Pinpoint the cell where the given text exists, returning its [X, Y] midpoint coordinate. 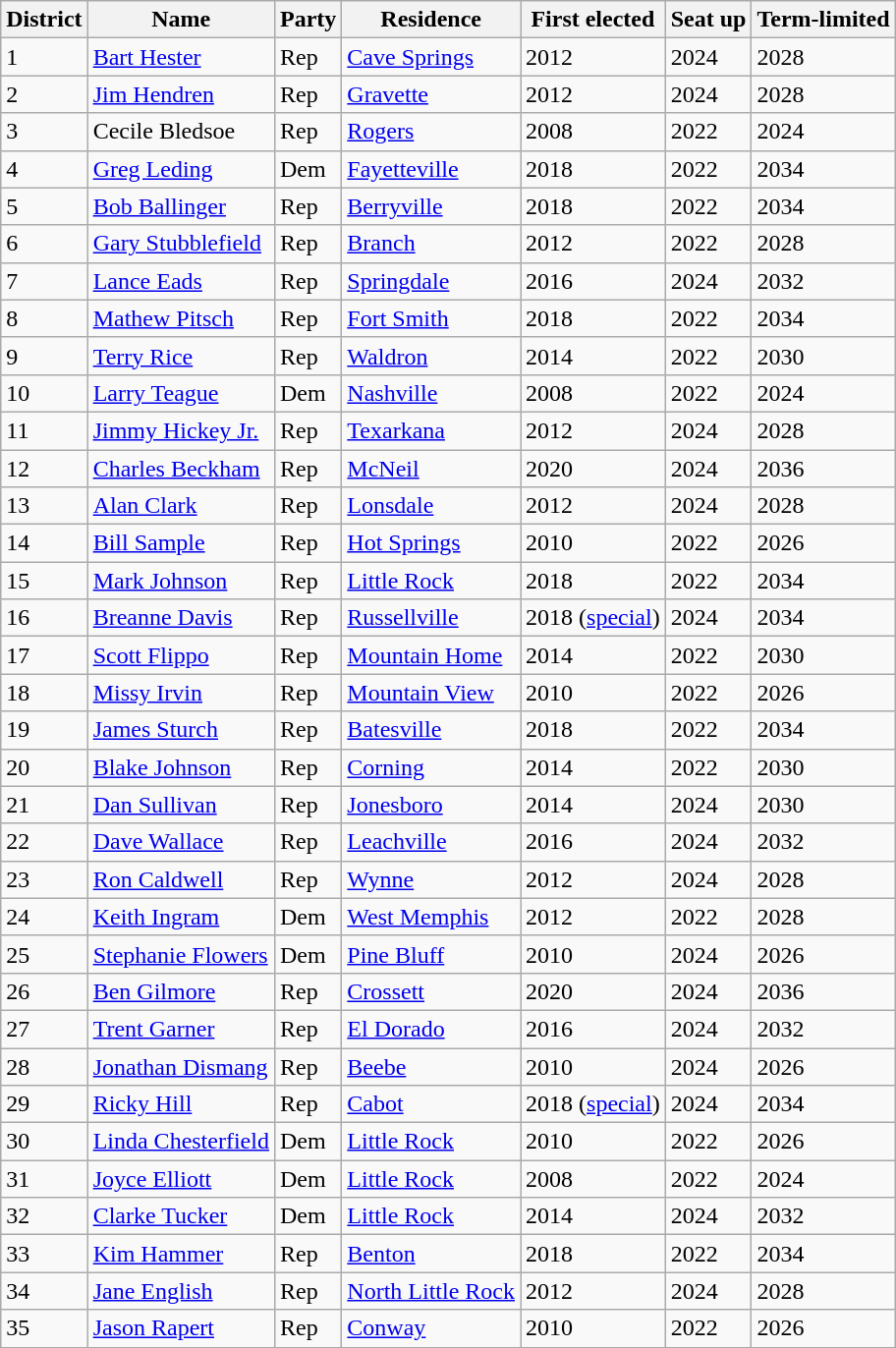
24 [44, 917]
Ben Gilmore [181, 991]
29 [44, 1104]
Fayetteville [431, 169]
14 [44, 543]
17 [44, 655]
Larry Teague [181, 393]
Bob Ballinger [181, 206]
James Sturch [181, 730]
Clarke Tucker [181, 1216]
Pine Bluff [431, 954]
Mark Johnson [181, 581]
Joyce Elliott [181, 1179]
20 [44, 767]
Jonathan Dismang [181, 1066]
McNeil [431, 469]
District [44, 20]
11 [44, 430]
Jason Rapert [181, 1328]
Corning [431, 767]
Party [308, 20]
Residence [431, 20]
30 [44, 1142]
Jonesboro [431, 805]
Ricky Hill [181, 1104]
3 [44, 132]
Alan Clark [181, 506]
33 [44, 1254]
Scott Flippo [181, 655]
Berryville [431, 206]
15 [44, 581]
34 [44, 1291]
6 [44, 244]
26 [44, 991]
Wynne [431, 879]
Benton [431, 1254]
Bart Hester [181, 57]
31 [44, 1179]
27 [44, 1029]
Branch [431, 244]
Cave Springs [431, 57]
4 [44, 169]
Kim Hammer [181, 1254]
1 [44, 57]
Gary Stubblefield [181, 244]
25 [44, 954]
19 [44, 730]
El Dorado [431, 1029]
23 [44, 879]
13 [44, 506]
Ron Caldwell [181, 879]
Trent Garner [181, 1029]
Mountain Home [431, 655]
Batesville [431, 730]
2 [44, 94]
Hot Springs [431, 543]
28 [44, 1066]
West Memphis [431, 917]
Rogers [431, 132]
Fort Smith [431, 318]
10 [44, 393]
Charles Beckham [181, 469]
21 [44, 805]
Conway [431, 1328]
Russellville [431, 618]
9 [44, 356]
Keith Ingram [181, 917]
22 [44, 842]
Blake Johnson [181, 767]
Dan Sullivan [181, 805]
32 [44, 1216]
Cabot [431, 1104]
Jim Hendren [181, 94]
16 [44, 618]
First elected [593, 20]
Stephanie Flowers [181, 954]
Lonsdale [431, 506]
North Little Rock [431, 1291]
Beebe [431, 1066]
Greg Leding [181, 169]
Mathew Pitsch [181, 318]
Cecile Bledsoe [181, 132]
Gravette [431, 94]
12 [44, 469]
Breanne Davis [181, 618]
Crossett [431, 991]
7 [44, 281]
Name [181, 20]
Leachville [431, 842]
Bill Sample [181, 543]
8 [44, 318]
Missy Irvin [181, 693]
18 [44, 693]
Lance Eads [181, 281]
5 [44, 206]
Texarkana [431, 430]
Waldron [431, 356]
Nashville [431, 393]
Terry Rice [181, 356]
Jimmy Hickey Jr. [181, 430]
Jane English [181, 1291]
Dave Wallace [181, 842]
Seat up [708, 20]
Mountain View [431, 693]
Springdale [431, 281]
35 [44, 1328]
Linda Chesterfield [181, 1142]
Term-limited [823, 20]
